Return [x, y] of the center of cell containing provided text 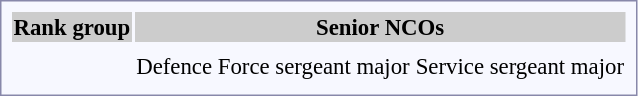
Defence Force sergeant major [273, 66]
Service sergeant major [520, 66]
Rank group [72, 27]
Senior NCOs [380, 27]
